Scan for the cell matching the given text and deliver its (X, Y) coordinate at center. 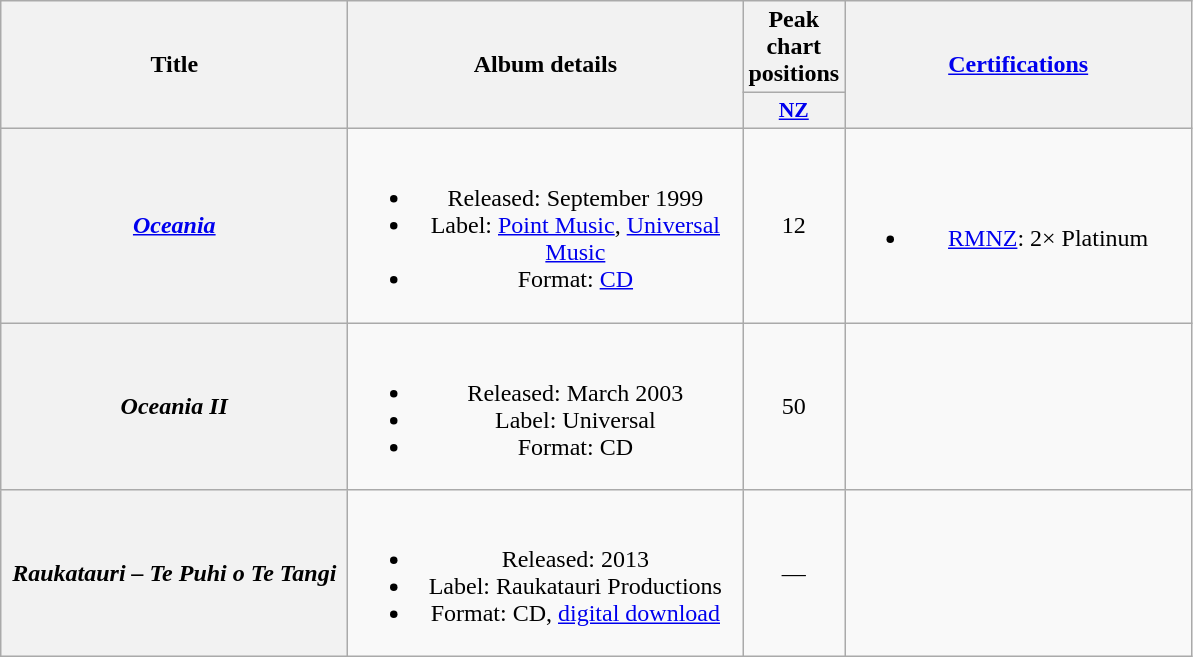
Album details (546, 65)
RMNZ: 2× Platinum (1018, 225)
50 (794, 406)
Oceania II (174, 406)
Released: March 2003Label: UniversalFormat: CD (546, 406)
NZ (794, 111)
Released: 2013Label: Raukatauri ProductionsFormat: CD, digital download (546, 574)
Released: September 1999Label: Point Music, Universal MusicFormat: CD (546, 225)
Title (174, 65)
Raukatauri – Te Puhi o Te Tangi (174, 574)
Certifications (1018, 65)
Peak chart positions (794, 47)
12 (794, 225)
— (794, 574)
Oceania (174, 225)
